For the text-containing cell, return its midpoint in [X, Y] coordinate format. 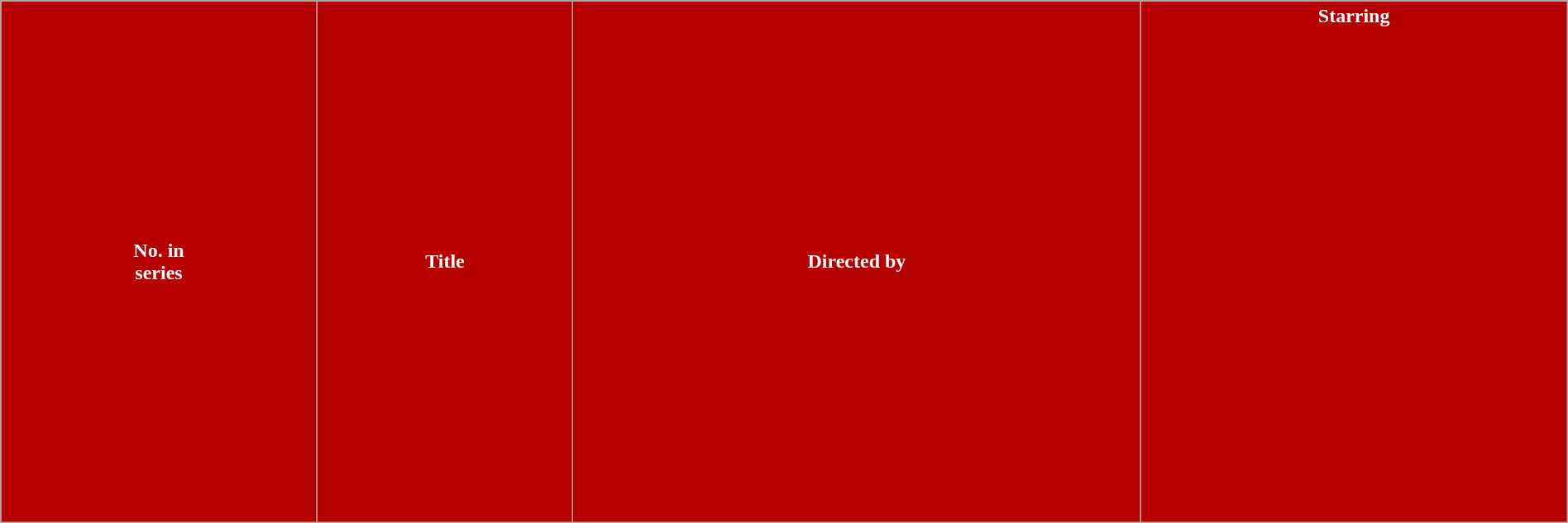
Directed by [857, 262]
No. inseries [159, 262]
Starring [1354, 262]
Title [445, 262]
